For the text-containing cell, return its midpoint in [x, y] coordinate format. 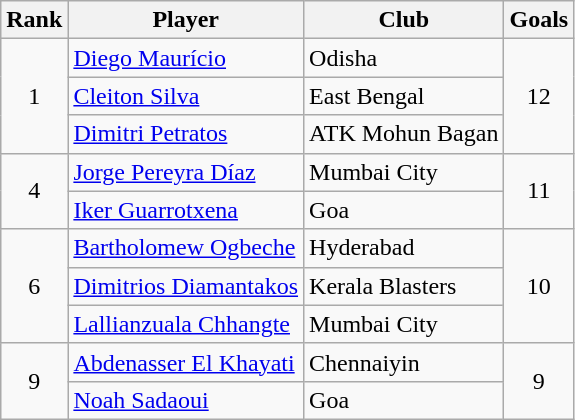
4 [34, 191]
Lallianzuala Chhangte [186, 324]
Club [404, 20]
Jorge Pereyra Díaz [186, 172]
Cleiton Silva [186, 96]
Diego Maurício [186, 58]
Player [186, 20]
East Bengal [404, 96]
Bartholomew Ogbeche [186, 248]
Iker Guarrotxena [186, 210]
Noah Sadaoui [186, 400]
6 [34, 286]
10 [539, 286]
Abdenasser El Khayati [186, 362]
12 [539, 96]
1 [34, 96]
Hyderabad [404, 248]
Rank [34, 20]
Odisha [404, 58]
Chennaiyin [404, 362]
Kerala Blasters [404, 286]
Goals [539, 20]
Dimitri Petratos [186, 134]
11 [539, 191]
ATK Mohun Bagan [404, 134]
Dimitrios Diamantakos [186, 286]
